From the cell containing the given text, extract its center point as (X, Y) coordinate. 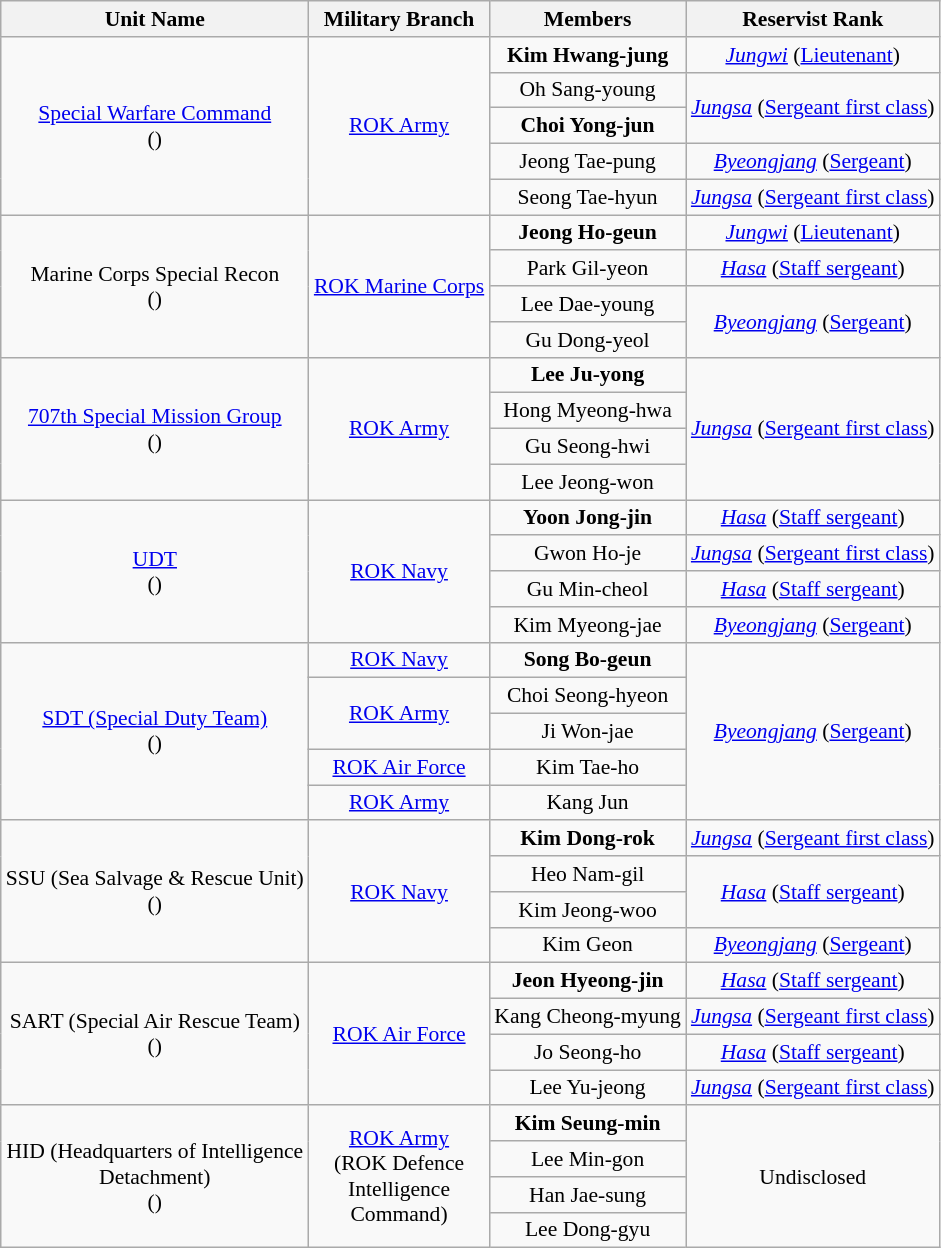
Kim Geon (588, 945)
Heo Nam-gil (588, 874)
Lee Jeong-won (588, 482)
Reservist Rank (813, 19)
707th Special Mission Group() (155, 428)
Lee Min-gon (588, 1159)
Park Gil-yeon (588, 269)
Marine Corps Special Recon() (155, 286)
Seong Tae-hyun (588, 197)
Lee Ju-yong (588, 375)
Kim Hwang-jung (588, 55)
Lee Dae-young (588, 304)
Kang Cheong-myung (588, 1017)
Kim Seung-min (588, 1124)
UDT() (155, 571)
Kim Dong-rok (588, 839)
Undisclosed (813, 1177)
Members (588, 19)
Gu Dong-yeol (588, 340)
Kim Myeong-jae (588, 625)
Lee Yu-jeong (588, 1088)
Kim Tae-ho (588, 767)
ROK Army(ROK Defence Intelligence Command) (399, 1177)
SSU (Sea Salvage & Rescue Unit)() (155, 892)
Jo Seong-ho (588, 1052)
Military Branch (399, 19)
Jeon Hyeong-jin (588, 981)
Choi Seong-hyeon (588, 696)
SDT (Special Duty Team)() (155, 731)
Jeong Ho-geun (588, 233)
Gu Min-cheol (588, 589)
HID (Headquarters of Intelligence Detachment)() (155, 1177)
Kang Jun (588, 803)
Kim Jeong-woo (588, 910)
Special Warfare Command() (155, 126)
Choi Yong-jun (588, 126)
ROK Marine Corps (399, 286)
Hong Myeong-hwa (588, 411)
Oh Sang-young (588, 90)
Ji Won-jae (588, 732)
Gwon Ho-je (588, 554)
Jeong Tae-pung (588, 162)
Unit Name (155, 19)
Yoon Jong-jin (588, 518)
Han Jae-sung (588, 1195)
Lee Dong-gyu (588, 1230)
SART (Special Air Rescue Team)() (155, 1034)
Gu Seong-hwi (588, 447)
Song Bo-geun (588, 660)
